Provide the [x, y] coordinate of the cell's center where the given text is located.  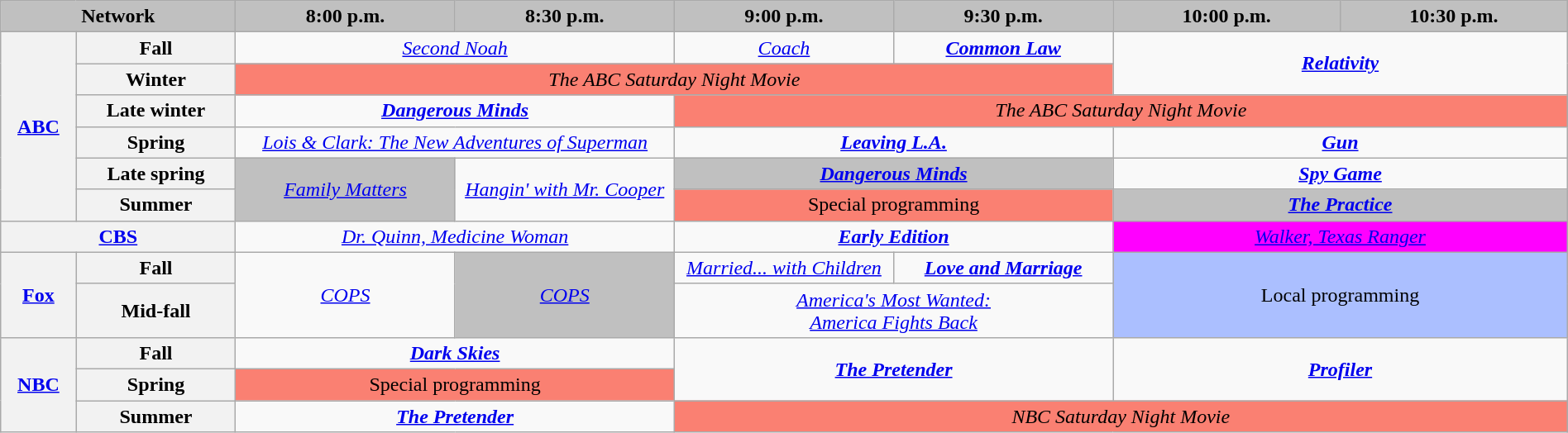
Second Noah [455, 48]
Profiler [1340, 369]
Local programming [1340, 294]
NBC Saturday Night Movie [1121, 416]
Leaving L.A. [893, 142]
ABC [38, 126]
Network [118, 17]
Late spring [155, 174]
8:30 p.m. [564, 17]
Relativity [1340, 64]
Mid-fall [155, 311]
CBS [118, 236]
Late winter [155, 111]
Gun [1340, 142]
9:00 p.m. [784, 17]
NBC [38, 384]
Family Matters [346, 189]
Coach [784, 48]
Winter [155, 79]
Love and Marriage [1004, 268]
Walker, Texas Ranger [1340, 236]
Spy Game [1340, 174]
10:00 p.m. [1227, 17]
America's Most Wanted:America Fights Back [893, 311]
Dark Skies [455, 353]
Early Edition [893, 236]
10:30 p.m. [1454, 17]
Common Law [1004, 48]
Dr. Quinn, Medicine Woman [455, 236]
9:30 p.m. [1004, 17]
The Practice [1340, 205]
Fox [38, 294]
Hangin' with Mr. Cooper [564, 189]
8:00 p.m. [346, 17]
Lois & Clark: The New Adventures of Superman [455, 142]
Married... with Children [784, 268]
